Determine the (x, y) coordinate at the center of the cell enclosing the given text.  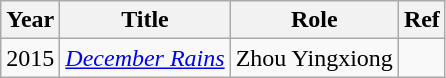
Year (30, 20)
Ref (422, 20)
Title (145, 20)
December Rains (145, 58)
2015 (30, 58)
Role (314, 20)
Zhou Yingxiong (314, 58)
